Search for the cell housing the specified text and yield its (x, y) center coordinate. 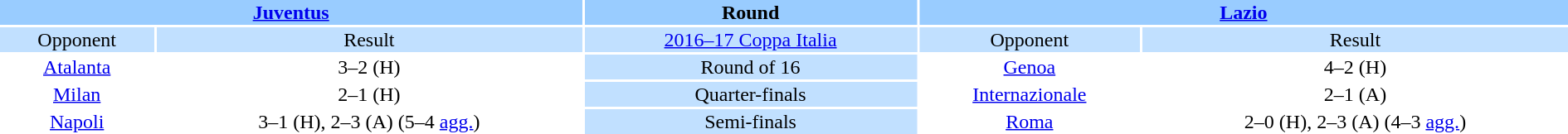
3–1 (H), 2–3 (A) (5–4 agg.) (368, 122)
Internazionale (1030, 94)
Milan (76, 94)
Genoa (1030, 67)
Roma (1030, 122)
Juventus (290, 12)
Semi-finals (750, 122)
4–2 (H) (1356, 67)
Quarter-finals (750, 94)
Round (750, 12)
2–1 (H) (368, 94)
Atalanta (76, 67)
Lazio (1244, 12)
2016–17 Coppa Italia (750, 40)
2–0 (H), 2–3 (A) (4–3 agg.) (1356, 122)
2–1 (A) (1356, 94)
Round of 16 (750, 67)
Napoli (76, 122)
3–2 (H) (368, 67)
